Identify which cell holds the provided text, then report its (X, Y) central coordinate. 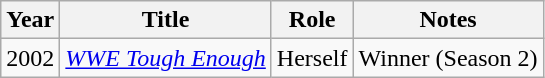
Year (30, 20)
WWE Tough Enough (166, 58)
2002 (30, 58)
Winner (Season 2) (448, 58)
Notes (448, 20)
Herself (312, 58)
Title (166, 20)
Role (312, 20)
